Return the (x, y) coordinate for the center point of the cell that contains the specified text.  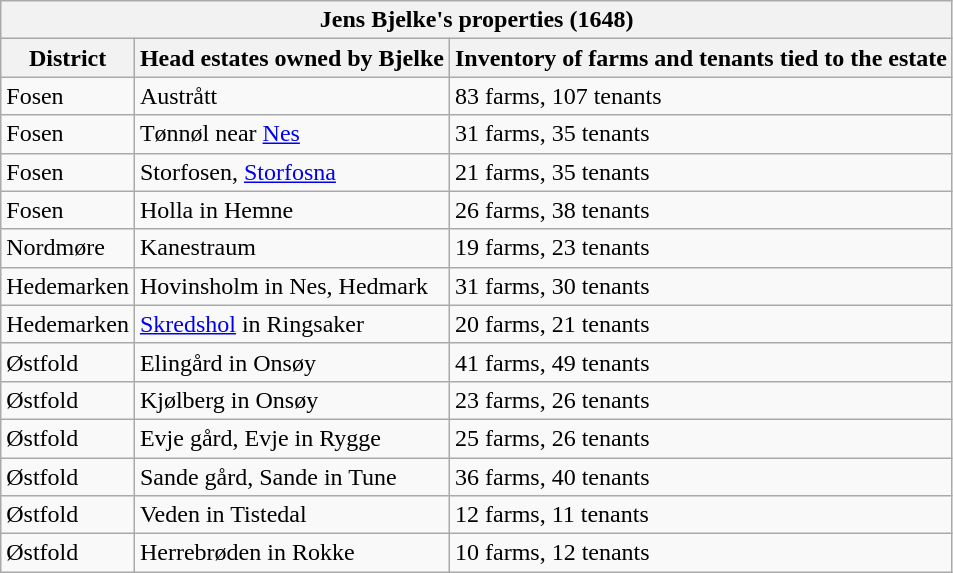
10 farms, 12 tenants (700, 553)
Storfosen, Storfosna (292, 172)
Sande gård, Sande in Tune (292, 477)
District (68, 58)
12 farms, 11 tenants (700, 515)
41 farms, 49 tenants (700, 362)
25 farms, 26 tenants (700, 438)
31 farms, 35 tenants (700, 134)
Elingård in Onsøy (292, 362)
Evje gård, Evje in Rygge (292, 438)
Nordmøre (68, 248)
Head estates owned by Bjelke (292, 58)
26 farms, 38 tenants (700, 210)
23 farms, 26 tenants (700, 400)
Kjølberg in Onsøy (292, 400)
Kanestraum (292, 248)
Hovinsholm in Nes, Hedmark (292, 286)
Skredshol in Ringsaker (292, 324)
Tønnøl near Nes (292, 134)
Veden in Tistedal (292, 515)
Holla in Hemne (292, 210)
21 farms, 35 tenants (700, 172)
Herrebrøden in Rokke (292, 553)
83 farms, 107 tenants (700, 96)
31 farms, 30 tenants (700, 286)
Austrått (292, 96)
20 farms, 21 tenants (700, 324)
Inventory of farms and tenants tied to the estate (700, 58)
19 farms, 23 tenants (700, 248)
36 farms, 40 tenants (700, 477)
Jens Bjelke's properties (1648) (477, 20)
